Scan for the cell matching the given text and deliver its (x, y) coordinate at center. 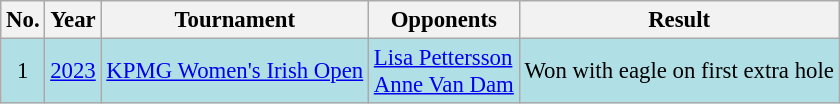
KPMG Women's Irish Open (234, 72)
1 (23, 72)
Year (73, 20)
Lisa Pettersson Anne Van Dam (444, 72)
Tournament (234, 20)
No. (23, 20)
2023 (73, 72)
Opponents (444, 20)
Won with eagle on first extra hole (679, 72)
Result (679, 20)
